Output the (X, Y) coordinate of the center of the cell containing the given text.  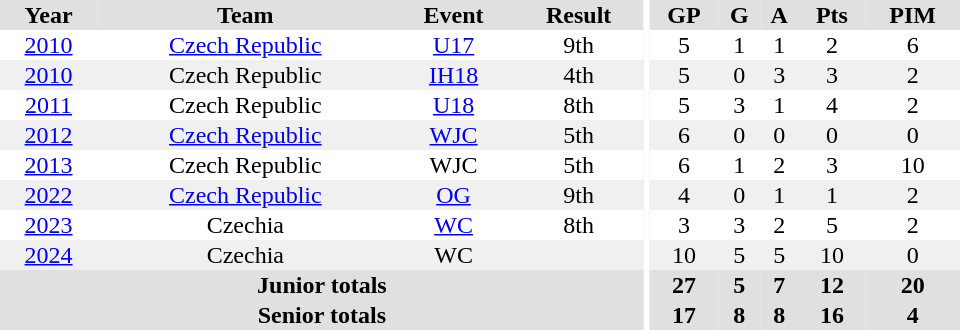
12 (832, 285)
27 (684, 285)
20 (912, 285)
2022 (48, 195)
2011 (48, 105)
Event (454, 15)
17 (684, 315)
IH18 (454, 75)
4th (579, 75)
2013 (48, 165)
GP (684, 15)
PIM (912, 15)
Junior totals (322, 285)
Senior totals (322, 315)
2024 (48, 255)
16 (832, 315)
Team (245, 15)
Year (48, 15)
OG (454, 195)
G (740, 15)
Pts (832, 15)
U17 (454, 45)
2023 (48, 225)
A (780, 15)
2012 (48, 135)
U18 (454, 105)
Result (579, 15)
7 (780, 285)
